Locate the cell with the specified text and output its (X, Y) center coordinate. 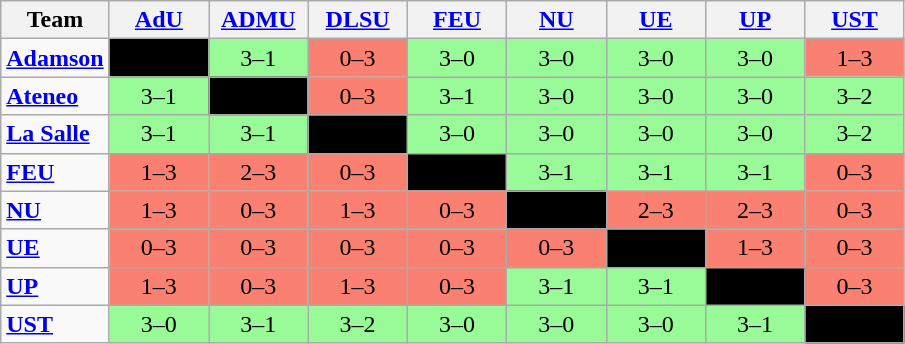
La Salle (55, 134)
DLSU (358, 20)
ADMU (258, 20)
Adamson (55, 58)
Team (55, 20)
AdU (158, 20)
Ateneo (55, 96)
